For the text-containing cell, return its midpoint in (x, y) coordinate format. 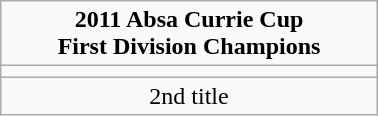
2nd title (189, 96)
2011 Absa Currie Cup First Division Champions (189, 34)
